Return (X, Y) of the center of cell containing provided text 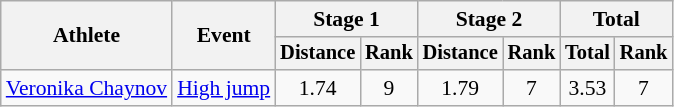
Veronika Chaynov (86, 88)
1.79 (460, 88)
Stage 1 (346, 19)
3.53 (588, 88)
Stage 2 (489, 19)
Athlete (86, 36)
9 (389, 88)
High jump (224, 88)
1.74 (318, 88)
Event (224, 36)
